Identify which cell holds the provided text, then report its (X, Y) central coordinate. 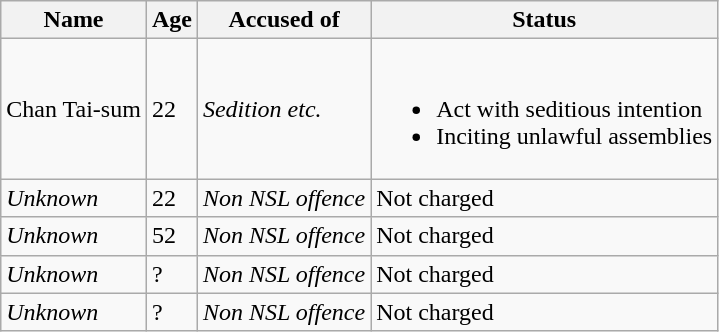
Status (544, 20)
Accused of (284, 20)
Act with seditious intentionInciting unlawful assemblies (544, 109)
Chan Tai-sum (74, 109)
Sedition etc. (284, 109)
Name (74, 20)
52 (172, 236)
Age (172, 20)
